Identify which cell holds the provided text, then report its (x, y) central coordinate. 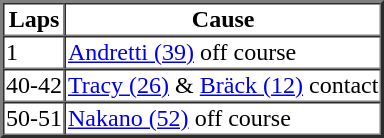
Cause (223, 20)
Nakano (52) off course (223, 118)
40-42 (34, 86)
Andretti (39) off course (223, 52)
Laps (34, 20)
Tracy (26) & Bräck (12) contact (223, 86)
50-51 (34, 118)
1 (34, 52)
